Return (X, Y) of the center of cell containing provided text 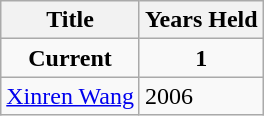
Title (70, 20)
Xinren Wang (70, 96)
2006 (201, 96)
Years Held (201, 20)
Current (70, 58)
1 (201, 58)
